Return the (x, y) coordinate for the center point of the cell that contains the specified text.  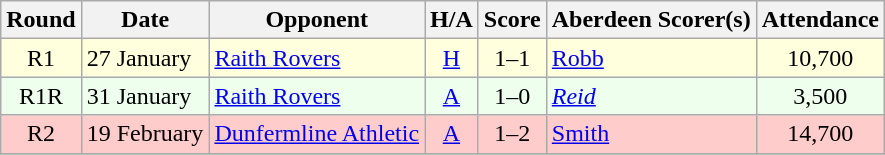
27 January (145, 58)
R2 (41, 134)
10,700 (820, 58)
3,500 (820, 96)
Robb (651, 58)
R1 (41, 58)
H/A (452, 20)
1–1 (512, 58)
Score (512, 20)
31 January (145, 96)
Reid (651, 96)
14,700 (820, 134)
1–2 (512, 134)
1–0 (512, 96)
Dunfermline Athletic (317, 134)
Aberdeen Scorer(s) (651, 20)
Smith (651, 134)
Round (41, 20)
Attendance (820, 20)
H (452, 58)
Date (145, 20)
Opponent (317, 20)
19 February (145, 134)
R1R (41, 96)
